Output the [X, Y] coordinate of the center of the cell containing the given text.  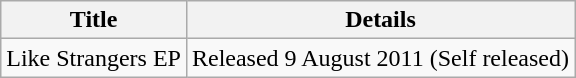
Details [380, 20]
Title [94, 20]
Released 9 August 2011 (Self released) [380, 58]
Like Strangers EP [94, 58]
